From the cell containing the given text, extract its center point as (X, Y) coordinate. 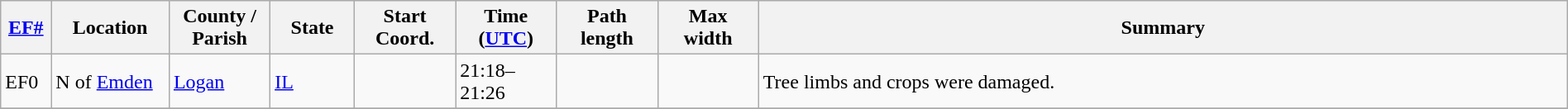
IL (313, 81)
Location (111, 28)
EF0 (26, 81)
State (313, 28)
Path length (607, 28)
Tree limbs and crops were damaged. (1163, 81)
Time (UTC) (506, 28)
21:18–21:26 (506, 81)
Start Coord. (404, 28)
EF# (26, 28)
N of Emden (111, 81)
County / Parish (219, 28)
Logan (219, 81)
Max width (708, 28)
Summary (1163, 28)
